Pinpoint the cell where the given text exists, returning its [x, y] midpoint coordinate. 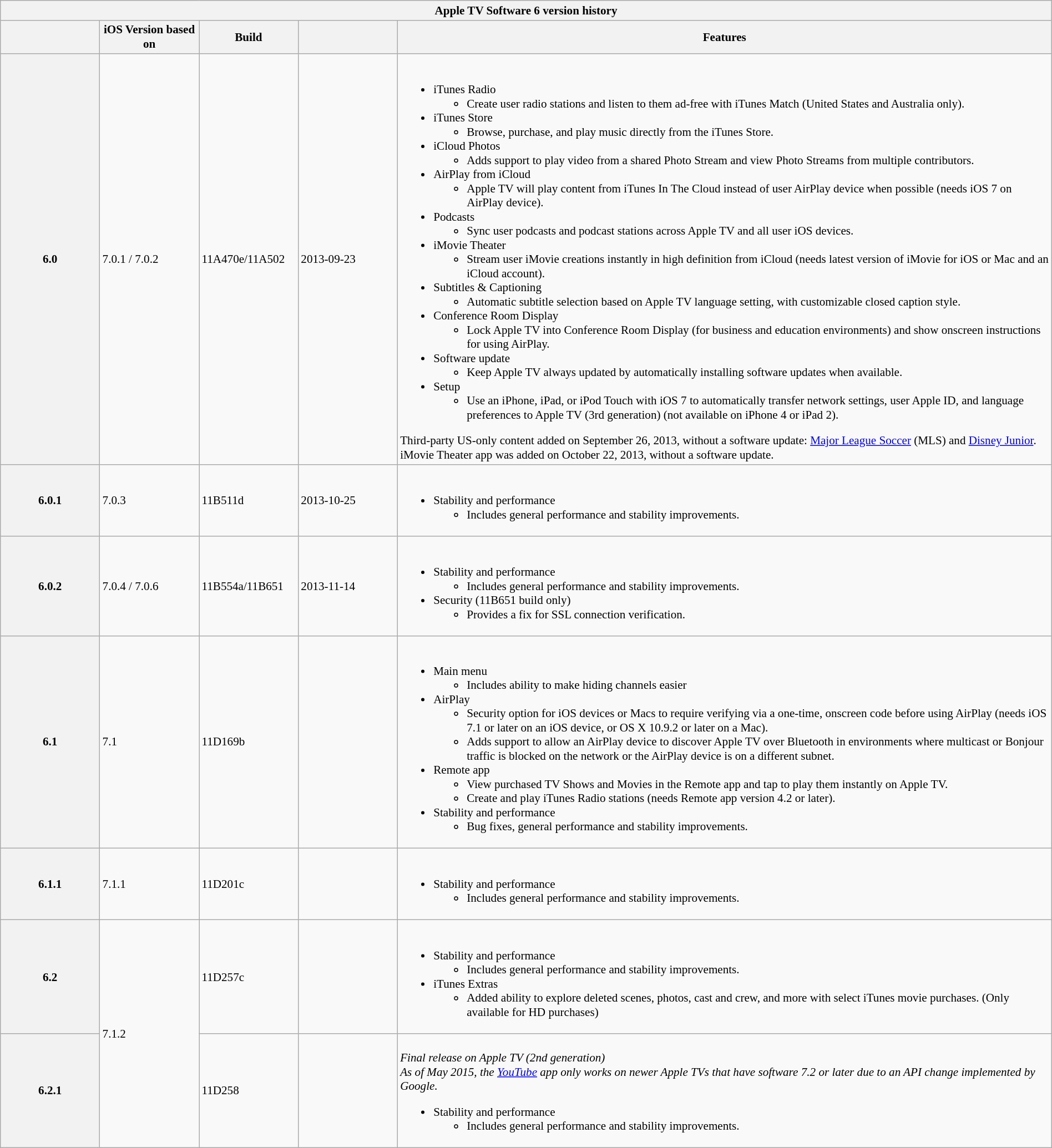
11D169b [249, 742]
2013-10-25 [347, 500]
11D257c [249, 977]
6.0.2 [50, 586]
7.1.2 [150, 1034]
Build [249, 37]
7.0.4 / 7.0.6 [150, 586]
2013-11-14 [347, 586]
6.1 [50, 742]
11D258 [249, 1090]
2013-09-23 [347, 260]
7.0.3 [150, 500]
11B554a/11B651 [249, 586]
7.0.1 / 7.0.2 [150, 260]
Apple TV Software 6 version history [526, 10]
7.1.1 [150, 884]
6.2.1 [50, 1090]
iOS Version based on [150, 37]
11B511d [249, 500]
Features [725, 37]
6.1.1 [50, 884]
6.0 [50, 260]
11D201c [249, 884]
6.2 [50, 977]
7.1 [150, 742]
6.0.1 [50, 500]
11A470e/11A502 [249, 260]
